For the text-containing cell, return its midpoint in (X, Y) coordinate format. 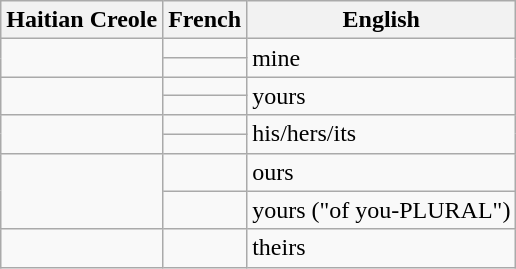
yours (382, 96)
Haitian Creole (82, 20)
French (205, 20)
mine (382, 58)
yours ("of you-PLURAL") (382, 210)
ours (382, 172)
his/hers/its (382, 134)
theirs (382, 248)
English (382, 20)
